From the cell containing the given text, extract its center point as (X, Y) coordinate. 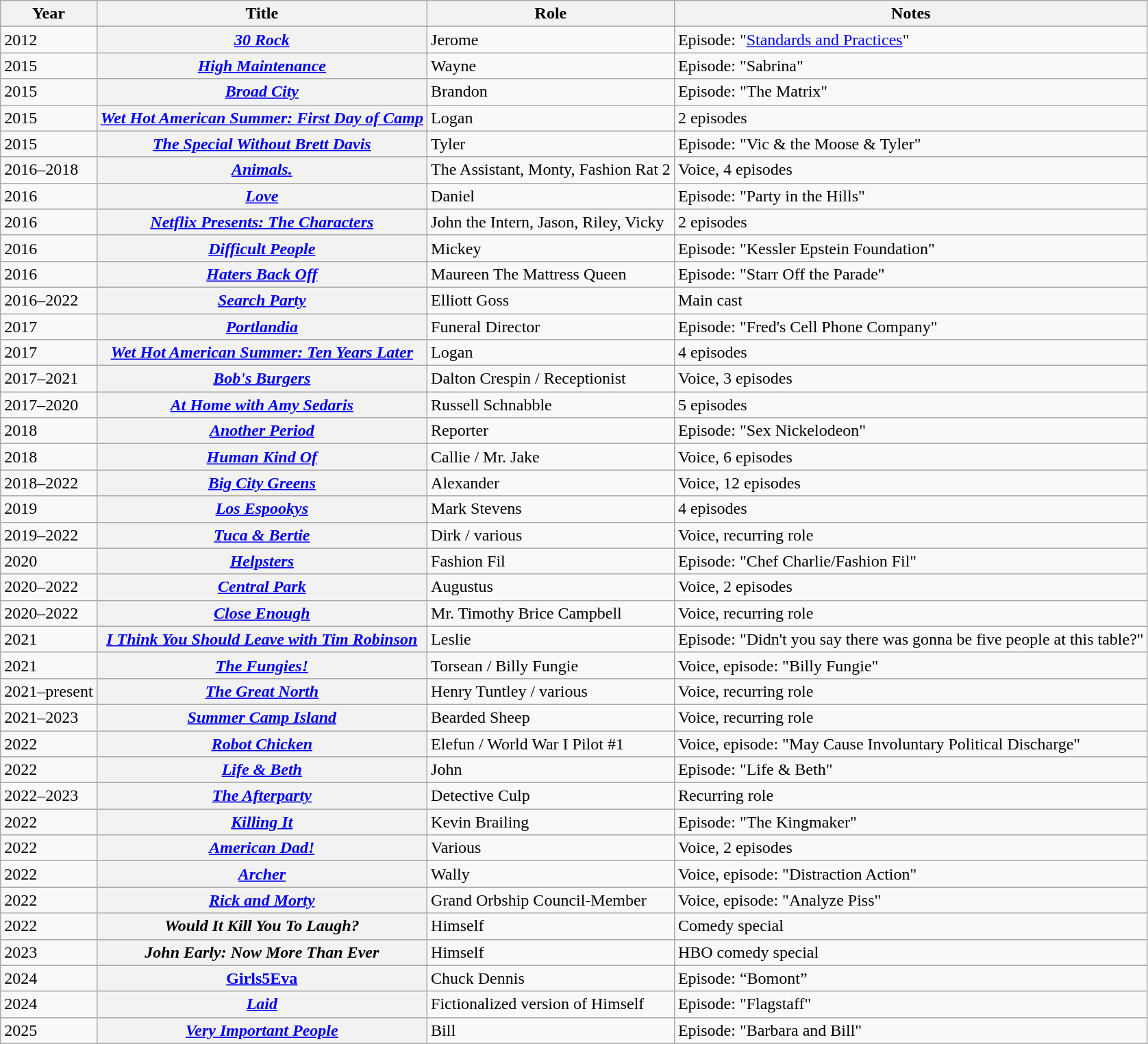
5 episodes (911, 405)
Voice, episode: "Billy Fungie" (911, 665)
The Fungies! (262, 665)
Laid (262, 1004)
Kevin Brailing (551, 822)
2016–2022 (49, 300)
At Home with Amy Sedaris (262, 405)
Bearded Sheep (551, 717)
Wet Hot American Summer: First Day of Camp (262, 118)
Wet Hot American Summer: Ten Years Later (262, 353)
Mark Stevens (551, 509)
Various (551, 848)
Episode: "Fred's Cell Phone Company" (911, 327)
Voice, episode: "Distraction Action" (911, 874)
Broad City (262, 92)
2023 (49, 952)
Bob's Burgers (262, 379)
Episode: "Vic & the Moose & Tyler" (911, 144)
Archer (262, 874)
Jerome (551, 40)
Human Kind Of (262, 457)
Episode: "Party in the Hills" (911, 196)
Search Party (262, 300)
Would It Kill You To Laugh? (262, 926)
Fictionalized version of Himself (551, 1004)
Augustus (551, 587)
Episode: "The Matrix" (911, 92)
I Think You Should Leave with Tim Robinson (262, 639)
Year (49, 14)
2018–2022 (49, 483)
Comedy special (911, 926)
The Great North (262, 691)
Daniel (551, 196)
Henry Tuntley / various (551, 691)
Reporter (551, 431)
The Assistant, Monty, Fashion Rat 2 (551, 170)
Voice, 4 episodes (911, 170)
Dalton Crespin / Receptionist (551, 379)
Summer Camp Island (262, 717)
Netflix Presents: The Characters (262, 222)
Main cast (911, 300)
Robot Chicken (262, 743)
2021–2023 (49, 717)
2016–2018 (49, 170)
Episode: "Standards and Practices" (911, 40)
Rick and Morty (262, 900)
John (551, 770)
Episode: "Barbara and Bill" (911, 1030)
The Afterparty (262, 796)
Voice, episode: "May Cause Involuntary Political Discharge" (911, 743)
Grand Orbship Council-Member (551, 900)
Mickey (551, 248)
2017–2021 (49, 379)
Animals. (262, 170)
2019 (49, 509)
Elliott Goss (551, 300)
Episode: "Sabrina" (911, 66)
Funeral Director (551, 327)
Torsean / Billy Fungie (551, 665)
Recurring role (911, 796)
Very Important People (262, 1030)
Russell Schnabble (551, 405)
Wayne (551, 66)
2017–2020 (49, 405)
Callie / Mr. Jake (551, 457)
High Maintenance (262, 66)
Mr. Timothy Brice Campbell (551, 613)
Elefun / World War I Pilot #1 (551, 743)
Los Espookys (262, 509)
Chuck Dennis (551, 978)
Title (262, 14)
Notes (911, 14)
Voice, episode: "Analyze Piss" (911, 900)
Portlandia (262, 327)
Another Period (262, 431)
Maureen The Mattress Queen (551, 274)
Big City Greens (262, 483)
Episode: "Chef Charlie/Fashion Fil" (911, 561)
Helpsters (262, 561)
Central Park (262, 587)
Alexander (551, 483)
Detective Culp (551, 796)
Close Enough (262, 613)
Fashion Fil (551, 561)
Episode: “Bomont” (911, 978)
Episode: "Sex Nickelodeon" (911, 431)
Bill (551, 1030)
Role (551, 14)
Wally (551, 874)
John Early: Now More Than Ever (262, 952)
Love (262, 196)
Dirk / various (551, 535)
30 Rock (262, 40)
Episode: "Life & Beth" (911, 770)
John the Intern, Jason, Riley, Vicky (551, 222)
2020 (49, 561)
Girls5Eva (262, 978)
Tuca & Bertie (262, 535)
2019–2022 (49, 535)
Haters Back Off (262, 274)
Episode: "The Kingmaker" (911, 822)
Killing It (262, 822)
Difficult People (262, 248)
HBO comedy special (911, 952)
Episode: "Kessler Epstein Foundation" (911, 248)
2022–2023 (49, 796)
Voice, 3 episodes (911, 379)
Voice, 12 episodes (911, 483)
The Special Without Brett Davis (262, 144)
2012 (49, 40)
Episode: "Starr Off the Parade" (911, 274)
Voice, 6 episodes (911, 457)
Tyler (551, 144)
2021–present (49, 691)
Leslie (551, 639)
Life & Beth (262, 770)
American Dad! (262, 848)
Episode: "Didn't you say there was gonna be five people at this table?" (911, 639)
Brandon (551, 92)
2025 (49, 1030)
Episode: "Flagstaff" (911, 1004)
